Locate the cell with the specified text and output its [X, Y] center coordinate. 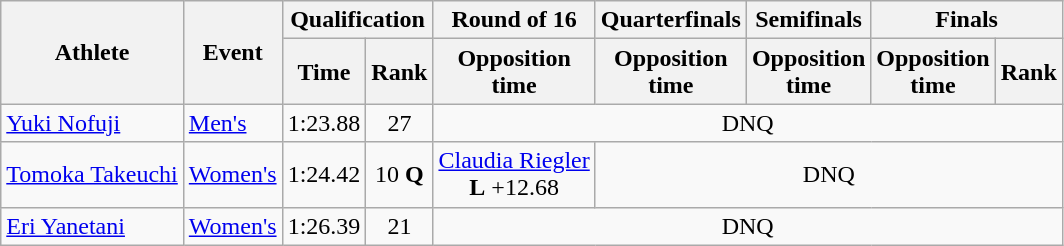
Eri Yanetani [92, 226]
27 [400, 123]
Finals [967, 20]
1:26.39 [324, 226]
Men's [232, 123]
10 Q [400, 174]
Athlete [92, 52]
21 [400, 226]
Semifinals [808, 20]
1:24.42 [324, 174]
Time [324, 72]
Claudia RieglerL +12.68 [514, 174]
Event [232, 52]
Round of 16 [514, 20]
Yuki Nofuji [92, 123]
Qualification [358, 20]
Quarterfinals [670, 20]
1:23.88 [324, 123]
Tomoka Takeuchi [92, 174]
